Output the (x, y) coordinate of the center of the cell containing the given text.  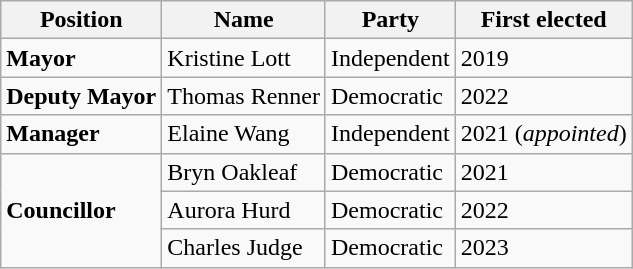
2023 (544, 248)
Thomas Renner (244, 96)
First elected (544, 20)
Mayor (82, 58)
Charles Judge (244, 248)
Manager (82, 134)
Party (390, 20)
Name (244, 20)
2021 (544, 172)
Deputy Mayor (82, 96)
Councillor (82, 210)
Bryn Oakleaf (244, 172)
Aurora Hurd (244, 210)
Elaine Wang (244, 134)
Kristine Lott (244, 58)
Position (82, 20)
2019 (544, 58)
2021 (appointed) (544, 134)
